Detect which cell encompasses the target text, then output its (x, y) center coordinate. 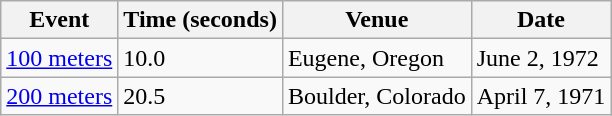
Boulder, Colorado (376, 96)
Event (60, 20)
Venue (376, 20)
Eugene, Oregon (376, 58)
100 meters (60, 58)
June 2, 1972 (541, 58)
10.0 (200, 58)
Time (seconds) (200, 20)
20.5 (200, 96)
Date (541, 20)
200 meters (60, 96)
April 7, 1971 (541, 96)
